Identify which cell holds the provided text, then report its [x, y] central coordinate. 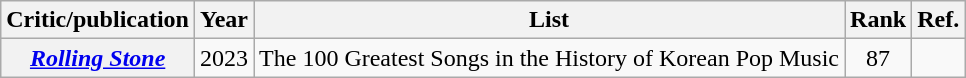
87 [878, 58]
The 100 Greatest Songs in the History of Korean Pop Music [550, 58]
Ref. [938, 20]
Rolling Stone [98, 58]
List [550, 20]
2023 [224, 58]
Critic/publication [98, 20]
Year [224, 20]
Rank [878, 20]
